Capture the cell that displays the provided text and extract its (X, Y) central coordinate. 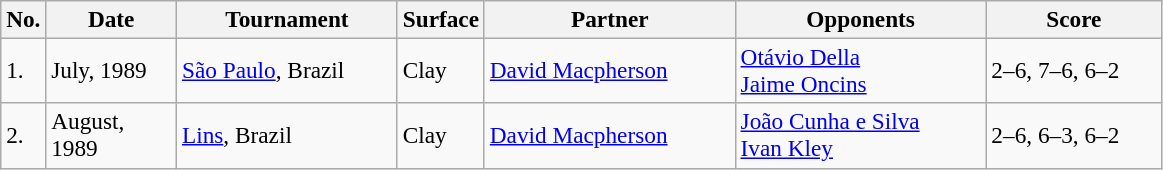
Surface (440, 19)
2–6, 6–3, 6–2 (1074, 136)
São Paulo, Brazil (288, 70)
2. (24, 136)
Opponents (860, 19)
August, 1989 (112, 136)
João Cunha e Silva Ivan Kley (860, 136)
July, 1989 (112, 70)
Date (112, 19)
Tournament (288, 19)
Otávio Della Jaime Oncins (860, 70)
Lins, Brazil (288, 136)
Partner (610, 19)
1. (24, 70)
Score (1074, 19)
No. (24, 19)
2–6, 7–6, 6–2 (1074, 70)
